Pinpoint the cell where the given text exists, returning its (x, y) midpoint coordinate. 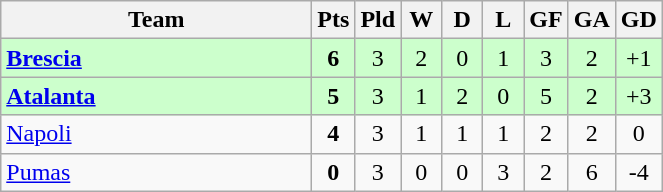
W (422, 20)
Pld (378, 20)
4 (334, 134)
Atalanta (156, 96)
Brescia (156, 58)
GF (546, 20)
Pts (334, 20)
Pumas (156, 172)
D (462, 20)
+3 (638, 96)
Napoli (156, 134)
Team (156, 20)
-4 (638, 172)
L (504, 20)
GD (638, 20)
+1 (638, 58)
GA (592, 20)
